From the cell containing the given text, extract its center point as (x, y) coordinate. 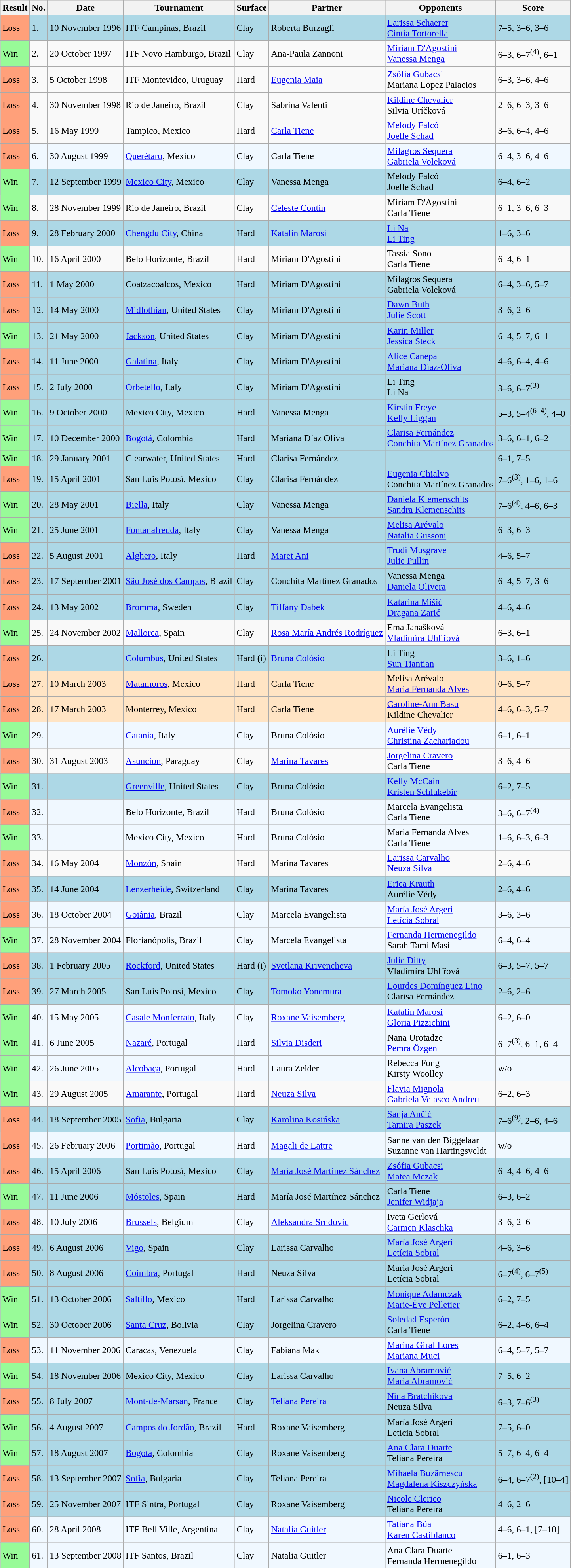
33. (39, 837)
44. (39, 1120)
5. (39, 131)
6–4, 4–6, 4–6 (533, 1170)
Campos do Jordão, Brazil (179, 1427)
15. (39, 387)
19. (39, 479)
Silvia Disderi (327, 1042)
6–3, 7–6(3) (533, 1401)
2 July 2000 (86, 387)
Larissa Schaerer Cintia Tortorella (440, 28)
Jorgelina Cravero (327, 1325)
6–3, 6–3 (533, 530)
Santa Cruz, Bolivia (179, 1325)
Orbetello, Italy (179, 387)
ITF Campinas, Brazil (179, 28)
53. (39, 1350)
6 June 2005 (86, 1042)
7–5, 3–6, 3–6 (533, 28)
6–4, 5–7, 3–6 (533, 581)
Katalin Marosi (327, 233)
Roberta Burzagli (327, 28)
6–1, 7–5 (533, 458)
28 April 2008 (86, 1530)
56. (39, 1427)
2. (39, 54)
6–3, 6–7(4), 6–1 (533, 54)
41. (39, 1042)
ITF Montevideo, Uruguay (179, 79)
Tournament (179, 8)
Clearwater, United States (179, 458)
Surface (252, 8)
35. (39, 889)
10 July 2006 (86, 1222)
17. (39, 438)
Tatiana Búa Karen Castiblanco (440, 1530)
Celeste Contín (327, 207)
6–1, 6–3 (533, 1555)
21 May 2000 (86, 336)
Monique Adamczak Marie-Ève Pelletier (440, 1299)
Galatina, Italy (179, 361)
6–3, 3–6, 4–6 (533, 79)
8 August 2006 (86, 1273)
Tomoko Yonemura (327, 992)
Caracas, Venezuela (179, 1350)
Aurélie Védy Christina Zachariadou (440, 735)
22. (39, 556)
24. (39, 607)
Magali de Lattre (327, 1145)
5–7, 6–4, 6–4 (533, 1453)
6–7(4), 6–7(5) (533, 1273)
Date (86, 8)
37. (39, 940)
9. (39, 233)
Nana Urotadze Pemra Özgen (440, 1042)
14 May 2000 (86, 310)
Larissa Carvalho Neuza Silva (440, 863)
Maret Ani (327, 556)
Ivana Abramović Maria Abramović (440, 1375)
6–4, 5–7, 5–7 (533, 1350)
6–2, 4–6, 6–4 (533, 1325)
Ana Clara Duarte Fernanda Hermenegildo (440, 1555)
1 May 2000 (86, 284)
Saltillo, Mexico (179, 1299)
43. (39, 1094)
61. (39, 1555)
Mihaela Buzărnescu Magdalena Kiszczyńska (440, 1478)
49. (39, 1248)
Ana Clara Duarte Teliana Pereira (440, 1453)
16 May 1999 (86, 131)
26 February 2006 (86, 1145)
6–4, 6–1 (533, 259)
3–6, 6–4, 4–6 (533, 131)
17 March 2003 (86, 709)
Result (15, 8)
13 October 2006 (86, 1299)
Greenville, United States (179, 786)
30 October 2006 (86, 1325)
29 August 2005 (86, 1094)
Amarante, Portugal (179, 1094)
Fabiana Mak (327, 1350)
Li Na Li Ting (440, 233)
Florianópolis, Brazil (179, 940)
3–6, 3–6 (533, 914)
Midlothian, United States (179, 310)
4. (39, 104)
4–6, 6–1, [7–10] (533, 1530)
4–6, 5–7 (533, 556)
Melisa Arévalo Maria Fernanda Alves (440, 684)
Carla Tiene Jenifer Widjaja (440, 1196)
Matamoros, Mexico (179, 684)
Sanja Ančić Tamira Paszek (440, 1120)
28 February 2000 (86, 233)
Monzón, Spain (179, 863)
3–6, 6–7(3) (533, 387)
10 November 1996 (86, 28)
25. (39, 632)
14 June 2004 (86, 889)
Tassia Sono Carla Tiene (440, 259)
27. (39, 684)
8 July 2007 (86, 1401)
Kirstin Freye Kelly Liggan (440, 412)
Catania, Italy (179, 735)
1. (39, 28)
59. (39, 1504)
34. (39, 863)
Nazaré, Portugal (179, 1042)
51. (39, 1299)
6–7(3), 6–1, 6–4 (533, 1042)
Eugenia Chialvo Conchita Martínez Granados (440, 479)
26. (39, 658)
2–6, 6–3, 3–6 (533, 104)
52. (39, 1325)
Marina Giral Lores Mariana Muci (440, 1350)
Maria Fernanda Alves Carla Tiene (440, 837)
Lenzerheide, Switzerland (179, 889)
ITF Novo Hamburgo, Brazil (179, 54)
Vigo, Spain (179, 1248)
7–5, 6–2 (533, 1375)
6–2, 6–0 (533, 1017)
6–4, 3–6, 4–6 (533, 156)
Vanessa Menga Daniela Olivera (440, 581)
12. (39, 310)
Alcobaça, Portugal (179, 1068)
48. (39, 1222)
6–4, 6–4 (533, 940)
Kelly McCain Kristen Schlukebir (440, 786)
38. (39, 965)
Katalin Marosi Gloria Pizzichini (440, 1017)
6–2, 6–3 (533, 1094)
Lourdes Domínguez Lino Clarisa Fernández (440, 992)
Marcela Evangelista Carla Tiene (440, 812)
17 September 2001 (86, 581)
San Luis Potosi, Mexico (179, 992)
14. (39, 361)
Monterrey, Mexico (179, 709)
Zsófia Gubacsi Mariana López Palacios (440, 79)
18. (39, 458)
18 October 2004 (86, 914)
6 August 2006 (86, 1248)
Score (533, 8)
Brussels, Belgium (179, 1222)
Conchita Martínez Granados (327, 581)
Sanne van den Biggelaar Suzanne van Hartingsveldt (440, 1145)
4–6, 6–4, 4–6 (533, 361)
Tiffany Dabek (327, 607)
6–3, 6–2 (533, 1196)
20 October 1997 (86, 54)
Li Ting Sun Tiantian (440, 658)
15 May 2005 (86, 1017)
Mallorca, Spain (179, 632)
6–4, 3–6, 5–7 (533, 284)
10 December 2000 (86, 438)
Rosa María Andrés Rodríguez (327, 632)
Laura Zelder (327, 1068)
3–6, 6–1, 6–2 (533, 438)
ITF Santos, Brazil (179, 1555)
Fontanafredda, Italy (179, 530)
57. (39, 1453)
1–6, 3–6 (533, 233)
27 March 2005 (86, 992)
Biella, Italy (179, 504)
6. (39, 156)
Chengdu City, China (179, 233)
13 May 2002 (86, 607)
Portimão, Portugal (179, 1145)
60. (39, 1530)
5 October 1998 (86, 79)
Nina Bratchikova Neuza Silva (440, 1401)
30. (39, 760)
54. (39, 1375)
Kildine Chevalier Silvia Uríčková (440, 104)
ITF Sintra, Portugal (179, 1504)
Miriam D'Agostini Vanessa Menga (440, 54)
11 June 2000 (86, 361)
Dawn Buth Julie Scott (440, 310)
45. (39, 1145)
Karolina Kosińska (327, 1120)
30 November 1998 (86, 104)
Ema Janašková Vladimíra Uhlířová (440, 632)
5–3, 5–4(6–4), 4–0 (533, 412)
11. (39, 284)
Aleksandra Srndovic (327, 1222)
Li Ting Li Na (440, 387)
São José dos Campos, Brazil (179, 581)
13 September 2008 (86, 1555)
4 August 2007 (86, 1427)
28 November 2004 (86, 940)
50. (39, 1273)
32. (39, 812)
Casale Monferrato, Italy (179, 1017)
47. (39, 1196)
10. (39, 259)
Querétaro, Mexico (179, 156)
42. (39, 1068)
Trudi Musgrave Julie Pullin (440, 556)
6–4, 6–2 (533, 182)
28 May 2001 (86, 504)
Columbus, United States (179, 658)
2–6, 2–6 (533, 992)
7. (39, 182)
Fernanda Hermenegildo Sarah Tami Masi (440, 940)
1 February 2005 (86, 965)
Katarina Mišić Dragana Zarić (440, 607)
20. (39, 504)
Coimbra, Portugal (179, 1273)
0–6, 5–7 (533, 684)
Móstoles, Spain (179, 1196)
Nicole Clerico Teliana Pereira (440, 1504)
25 November 2007 (86, 1504)
Opponents (440, 8)
Clarisa Fernández Conchita Martínez Granados (440, 438)
Coatzacoalcos, Mexico (179, 284)
16. (39, 412)
10 March 2003 (86, 684)
5 August 2001 (86, 556)
6–1, 3–6, 6–3 (533, 207)
1–6, 6–3, 6–3 (533, 837)
Zsófia Gubacsi Matea Mezak (440, 1170)
7–6(9), 2–6, 4–6 (533, 1120)
28. (39, 709)
Julie Ditty Vladimíra Uhlířová (440, 965)
No. (39, 8)
Goiânia, Brazil (179, 914)
Soledad Esperón Carla Tiene (440, 1325)
18 September 2005 (86, 1120)
16 May 2004 (86, 863)
29. (39, 735)
6–1, 6–1 (533, 735)
23. (39, 581)
3–6, 6–7(4) (533, 812)
6–3, 6–1 (533, 632)
3–6, 1–6 (533, 658)
12 September 1999 (86, 182)
39. (39, 992)
Jorgelina Cravero Carla Tiene (440, 760)
Melisa Arévalo Natalia Gussoni (440, 530)
16 April 2000 (86, 259)
9 October 2000 (86, 412)
26 June 2005 (86, 1068)
13. (39, 336)
Mont-de-Marsan, France (179, 1401)
30 August 1999 (86, 156)
4–6, 3–6 (533, 1248)
Alice Canepa Mariana Díaz-Oliva (440, 361)
13 September 2007 (86, 1478)
Sabrina Valenti (327, 104)
18 August 2007 (86, 1453)
Eugenia Maia (327, 79)
11 November 2006 (86, 1350)
Erica Krauth Aurélie Védy (440, 889)
Caroline-Ann Basu Kildine Chevalier (440, 709)
Partner (327, 8)
46. (39, 1170)
40. (39, 1017)
ITF Bell Ville, Argentina (179, 1530)
3–6, 4–6 (533, 760)
55. (39, 1401)
15 April 2001 (86, 479)
6–3, 5–7, 5–7 (533, 965)
7–6(4), 4–6, 6–3 (533, 504)
Svetlana Krivencheva (327, 965)
15 April 2006 (86, 1170)
58. (39, 1478)
7–5, 6–0 (533, 1427)
4–6, 2–6 (533, 1504)
6–4, 5–7, 6–1 (533, 336)
3. (39, 79)
Iveta Gerlová Carmen Klaschka (440, 1222)
7–6(3), 1–6, 1–6 (533, 479)
Ana-Paula Zannoni (327, 54)
36. (39, 914)
25 June 2001 (86, 530)
Flavia Mignola Gabriela Velasco Andreu (440, 1094)
28 November 1999 (86, 207)
24 November 2002 (86, 632)
Rockford, United States (179, 965)
Tampico, Mexico (179, 131)
Jackson, United States (179, 336)
11 June 2006 (86, 1196)
6–4, 6–7(2), [10–4] (533, 1478)
Daniela Klemenschits Sandra Klemenschits (440, 504)
Miriam D'Agostini Carla Tiene (440, 207)
21. (39, 530)
Bromma, Sweden (179, 607)
18 November 2006 (86, 1375)
Asuncion, Paraguay (179, 760)
8. (39, 207)
Karin Miller Jessica Steck (440, 336)
4–6, 6–3, 5–7 (533, 709)
Alghero, Italy (179, 556)
Mariana Díaz Oliva (327, 438)
4–6, 4–6 (533, 607)
31. (39, 786)
29 January 2001 (86, 458)
Rebecca Fong Kirsty Woolley (440, 1068)
31 August 2003 (86, 760)
